Determine the [X, Y] coordinate at the center of the cell enclosing the given text.  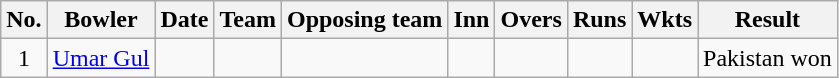
Overs [531, 20]
Wkts [665, 20]
Bowler [101, 20]
Opposing team [364, 20]
Date [184, 20]
Runs [599, 20]
Result [768, 20]
Team [248, 20]
No. [24, 20]
Pakistan won [768, 58]
Inn [472, 20]
1 [24, 58]
Umar Gul [101, 58]
